Capture the cell that displays the provided text and extract its (X, Y) central coordinate. 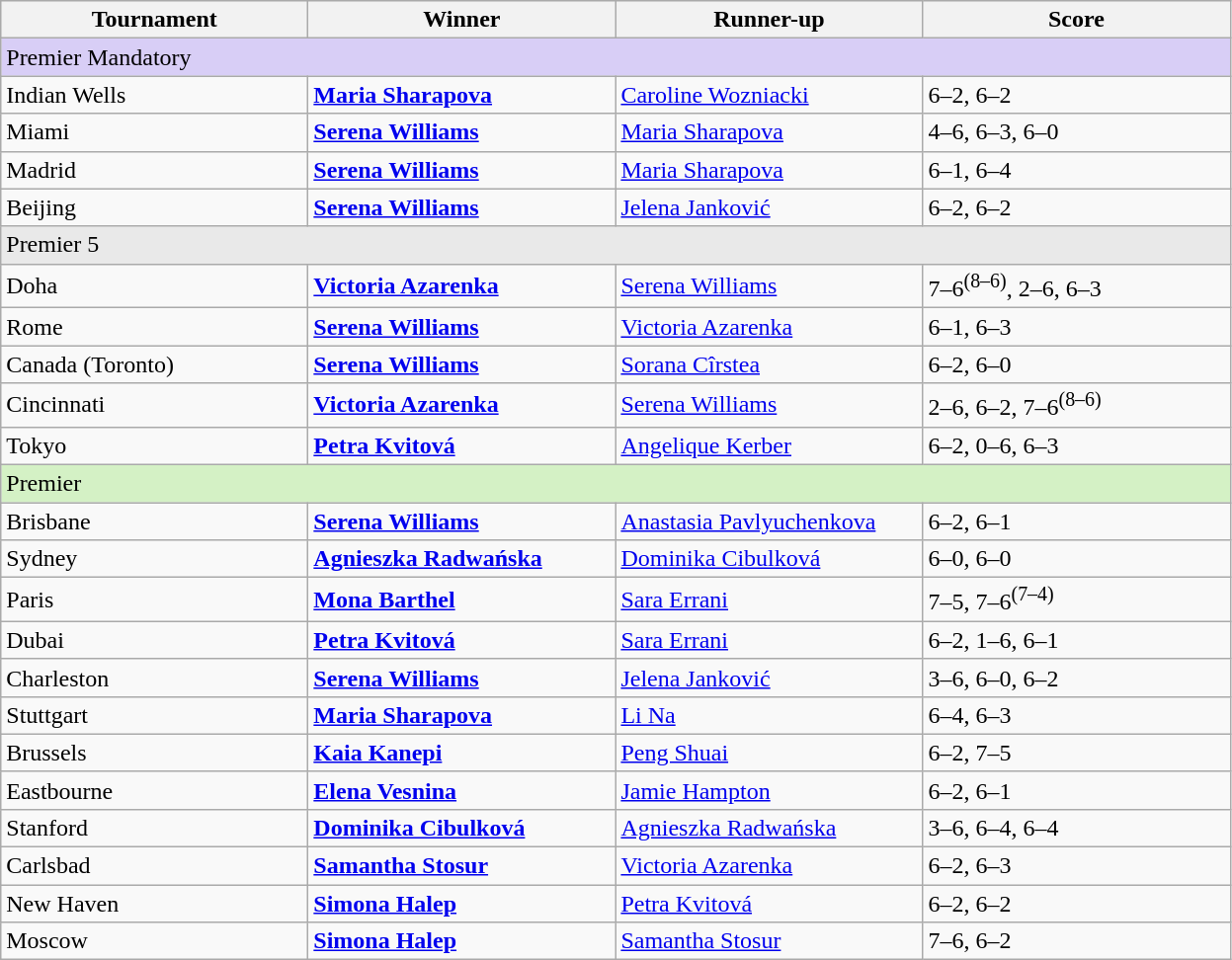
Score (1077, 20)
Doha (154, 286)
Moscow (154, 941)
Madrid (154, 170)
Paris (154, 600)
Stuttgart (154, 715)
New Haven (154, 904)
3–6, 6–0, 6–2 (1077, 678)
Angelique Kerber (769, 445)
Indian Wells (154, 95)
6–2, 7–5 (1077, 753)
6–2, 6–3 (1077, 866)
6–4, 6–3 (1077, 715)
6–1, 6–4 (1077, 170)
2–6, 6–2, 7–6(8–6) (1077, 405)
Caroline Wozniacki (769, 95)
6–2, 6–0 (1077, 364)
Elena Vesnina (462, 790)
Li Na (769, 715)
4–6, 6–3, 6–0 (1077, 132)
Winner (462, 20)
Brussels (154, 753)
6–0, 6–0 (1077, 559)
Eastbourne (154, 790)
Premier 5 (616, 245)
6–1, 6–3 (1077, 327)
Tournament (154, 20)
7–6, 6–2 (1077, 941)
Charleston (154, 678)
Premier Mandatory (616, 57)
Brisbane (154, 521)
6–2, 0–6, 6–3 (1077, 445)
Cincinnati (154, 405)
Runner-up (769, 20)
6–2, 1–6, 6–1 (1077, 640)
Mona Barthel (462, 600)
7–5, 7–6(7–4) (1077, 600)
Jamie Hampton (769, 790)
Stanford (154, 829)
3–6, 6–4, 6–4 (1077, 829)
Beijing (154, 207)
Kaia Kanepi (462, 753)
Anastasia Pavlyuchenkova (769, 521)
Peng Shuai (769, 753)
Rome (154, 327)
Tokyo (154, 445)
Miami (154, 132)
Sorana Cîrstea (769, 364)
Dubai (154, 640)
Premier (616, 483)
7–6(8–6), 2–6, 6–3 (1077, 286)
Canada (Toronto) (154, 364)
Sydney (154, 559)
Carlsbad (154, 866)
